Capture the cell that displays the provided text and extract its (x, y) central coordinate. 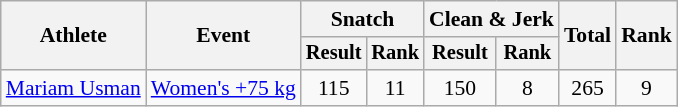
11 (395, 88)
Mariam Usman (74, 88)
Women's +75 kg (224, 88)
115 (334, 88)
265 (588, 88)
9 (646, 88)
Total (588, 36)
8 (528, 88)
Clean & Jerk (492, 19)
Athlete (74, 36)
150 (460, 88)
Snatch (362, 19)
Event (224, 36)
